Provide the (x, y) coordinate of the cell's center where the given text is located.  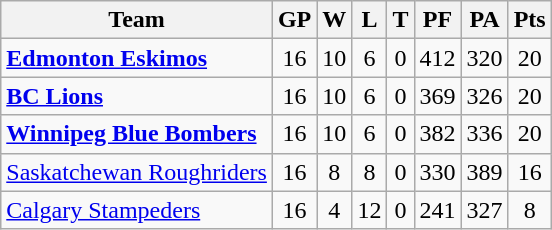
Edmonton Eskimos (137, 58)
389 (484, 172)
320 (484, 58)
GP (294, 20)
L (370, 20)
Saskatchewan Roughriders (137, 172)
W (334, 20)
412 (438, 58)
12 (370, 210)
369 (438, 96)
BC Lions (137, 96)
4 (334, 210)
326 (484, 96)
Team (137, 20)
330 (438, 172)
Winnipeg Blue Bombers (137, 134)
241 (438, 210)
327 (484, 210)
PA (484, 20)
Pts (530, 20)
T (400, 20)
382 (438, 134)
Calgary Stampeders (137, 210)
336 (484, 134)
PF (438, 20)
